Extract the (X, Y) coordinate from the center of the cell holding the provided text.  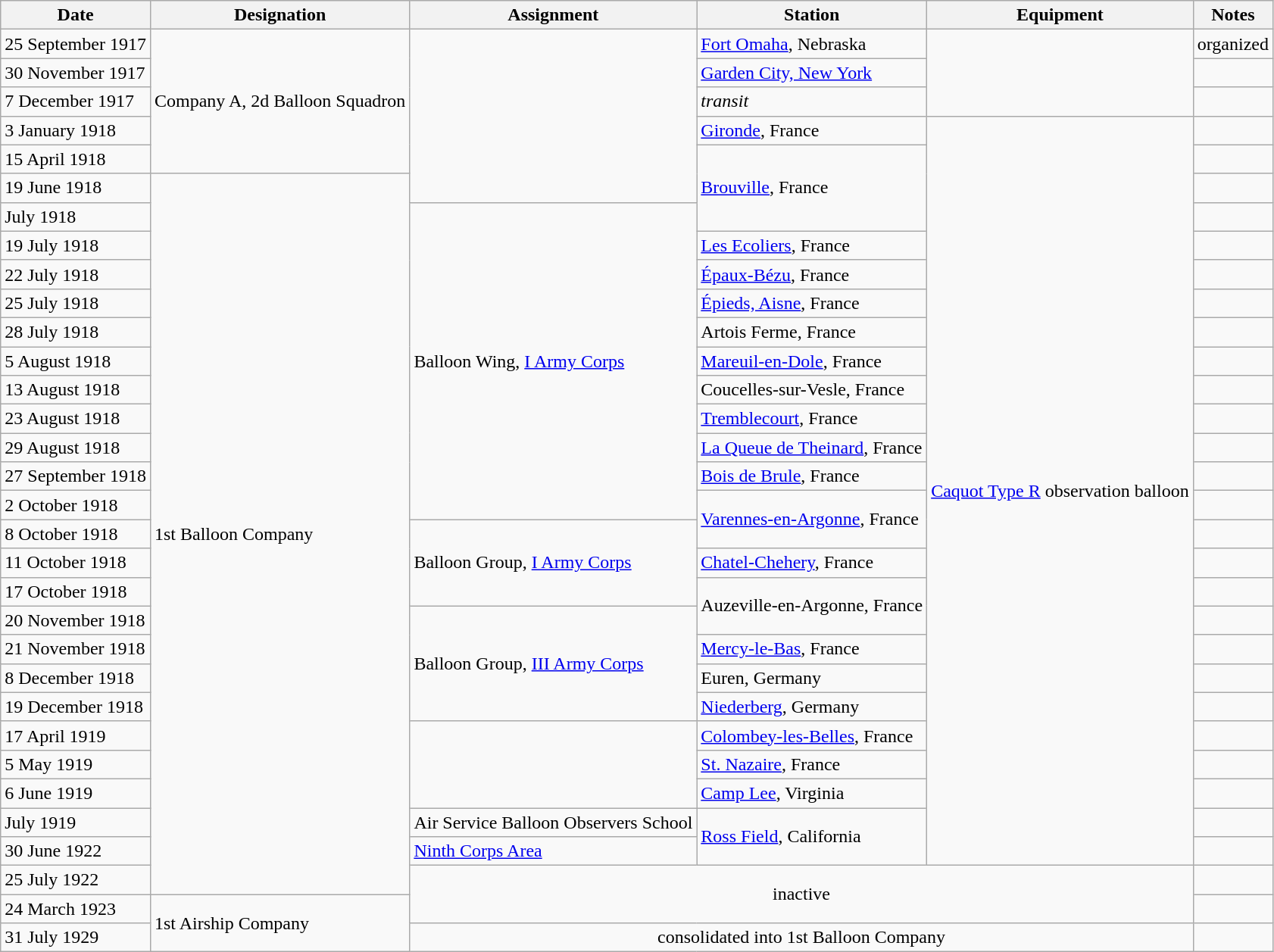
Tremblecourt, France (812, 419)
transit (812, 101)
July 1919 (76, 822)
St. Nazaire, France (812, 764)
19 July 1918 (76, 245)
8 October 1918 (76, 534)
1st Airship Company (279, 923)
Brouville, France (812, 188)
Date (76, 15)
6 June 1919 (76, 793)
Mareuil-en-Dole, France (812, 361)
Les Ecoliers, France (812, 245)
23 August 1918 (76, 419)
consolidated into 1st Balloon Company (801, 938)
Chatel-Chehery, France (812, 563)
July 1918 (76, 217)
5 August 1918 (76, 361)
Camp Lee, Virginia (812, 793)
17 April 1919 (76, 735)
Coucelles-sur-Vesle, France (812, 390)
15 April 1918 (76, 159)
8 December 1918 (76, 678)
Air Service Balloon Observers School (553, 822)
2 October 1918 (76, 505)
25 September 1917 (76, 44)
Varennes-en-Argonne, France (812, 520)
31 July 1929 (76, 938)
Fort Omaha, Nebraska (812, 44)
Balloon Group, I Army Corps (553, 563)
30 June 1922 (76, 851)
Gironde, France (812, 130)
Caquot Type R observation balloon (1060, 491)
Niederberg, Germany (812, 707)
Épaux-Bézu, France (812, 274)
Garden City, New York (812, 73)
22 July 1918 (76, 274)
Balloon Group, III Army Corps (553, 663)
5 May 1919 (76, 764)
25 July 1918 (76, 303)
20 November 1918 (76, 620)
19 June 1918 (76, 188)
Assignment (553, 15)
24 March 1923 (76, 909)
Designation (279, 15)
19 December 1918 (76, 707)
Bois de Brule, France (812, 476)
Mercy-le-Bas, France (812, 649)
Ross Field, California (812, 836)
7 December 1917 (76, 101)
13 August 1918 (76, 390)
1st Balloon Company (279, 534)
25 July 1922 (76, 880)
Notes (1233, 15)
inactive (801, 894)
Épieds, Aisne, France (812, 303)
Colombey-les-Belles, France (812, 735)
Balloon Wing, I Army Corps (553, 361)
28 July 1918 (76, 332)
Artois Ferme, France (812, 332)
30 November 1917 (76, 73)
17 October 1918 (76, 591)
Auzeville-en-Argonne, France (812, 606)
Equipment (1060, 15)
Station (812, 15)
Euren, Germany (812, 678)
3 January 1918 (76, 130)
Company A, 2d Balloon Squadron (279, 101)
La Queue de Theinard, France (812, 448)
27 September 1918 (76, 476)
21 November 1918 (76, 649)
29 August 1918 (76, 448)
organized (1233, 44)
Ninth Corps Area (553, 851)
11 October 1918 (76, 563)
